Search for the cell housing the specified text and yield its (x, y) center coordinate. 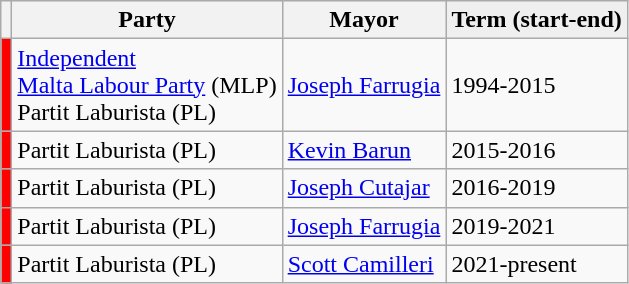
2015-2016 (536, 150)
Party (147, 20)
Mayor (364, 20)
2019-2021 (536, 226)
1994-2015 (536, 85)
Joseph Cutajar (364, 188)
2016-2019 (536, 188)
2021-present (536, 264)
Scott Camilleri (364, 264)
IndependentMalta Labour Party (MLP)Partit Laburista (PL) (147, 85)
Term (start-end) (536, 20)
Kevin Barun (364, 150)
